Capture the cell that displays the provided text and extract its (X, Y) central coordinate. 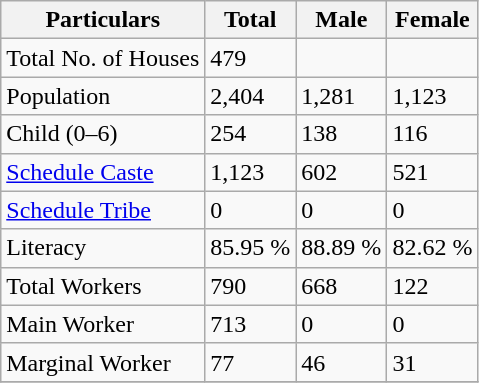
85.95 % (250, 248)
Child (0–6) (103, 134)
Total No. of Houses (103, 58)
713 (250, 324)
2,404 (250, 96)
602 (342, 172)
116 (432, 134)
Marginal Worker (103, 362)
Literacy (103, 248)
138 (342, 134)
668 (342, 286)
1,281 (342, 96)
82.62 % (432, 248)
77 (250, 362)
Total Workers (103, 286)
31 (432, 362)
790 (250, 286)
254 (250, 134)
122 (432, 286)
479 (250, 58)
88.89 % (342, 248)
Particulars (103, 20)
Main Worker (103, 324)
Schedule Caste (103, 172)
Total (250, 20)
Schedule Tribe (103, 210)
Female (432, 20)
521 (432, 172)
46 (342, 362)
Male (342, 20)
Population (103, 96)
